Pinpoint the cell where the given text exists, returning its [X, Y] midpoint coordinate. 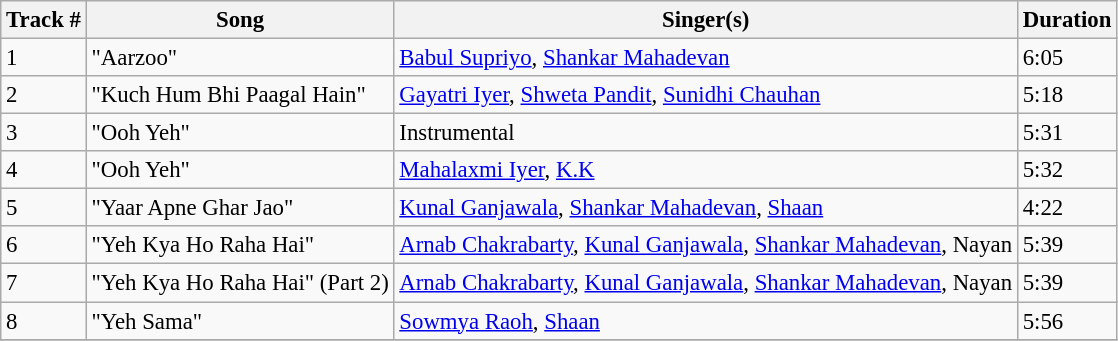
4:22 [1066, 208]
"Yeh Kya Ho Raha Hai" (Part 2) [240, 283]
5:56 [1066, 321]
"Kuch Hum Bhi Paagal Hain" [240, 95]
Babul Supriyo, Shankar Mahadevan [706, 58]
Track # [44, 20]
"Yaar Apne Ghar Jao" [240, 208]
5:32 [1066, 170]
"Aarzoo" [240, 58]
6 [44, 245]
1 [44, 58]
Kunal Ganjawala, Shankar Mahadevan, Shaan [706, 208]
2 [44, 95]
4 [44, 170]
3 [44, 133]
Sowmya Raoh, Shaan [706, 321]
Mahalaxmi Iyer, K.K [706, 170]
5 [44, 208]
Gayatri Iyer, Shweta Pandit, Sunidhi Chauhan [706, 95]
5:18 [1066, 95]
Duration [1066, 20]
Song [240, 20]
8 [44, 321]
6:05 [1066, 58]
"Yeh Sama" [240, 321]
Instrumental [706, 133]
Singer(s) [706, 20]
"Yeh Kya Ho Raha Hai" [240, 245]
7 [44, 283]
5:31 [1066, 133]
